Scan for the cell matching the given text and deliver its [X, Y] coordinate at center. 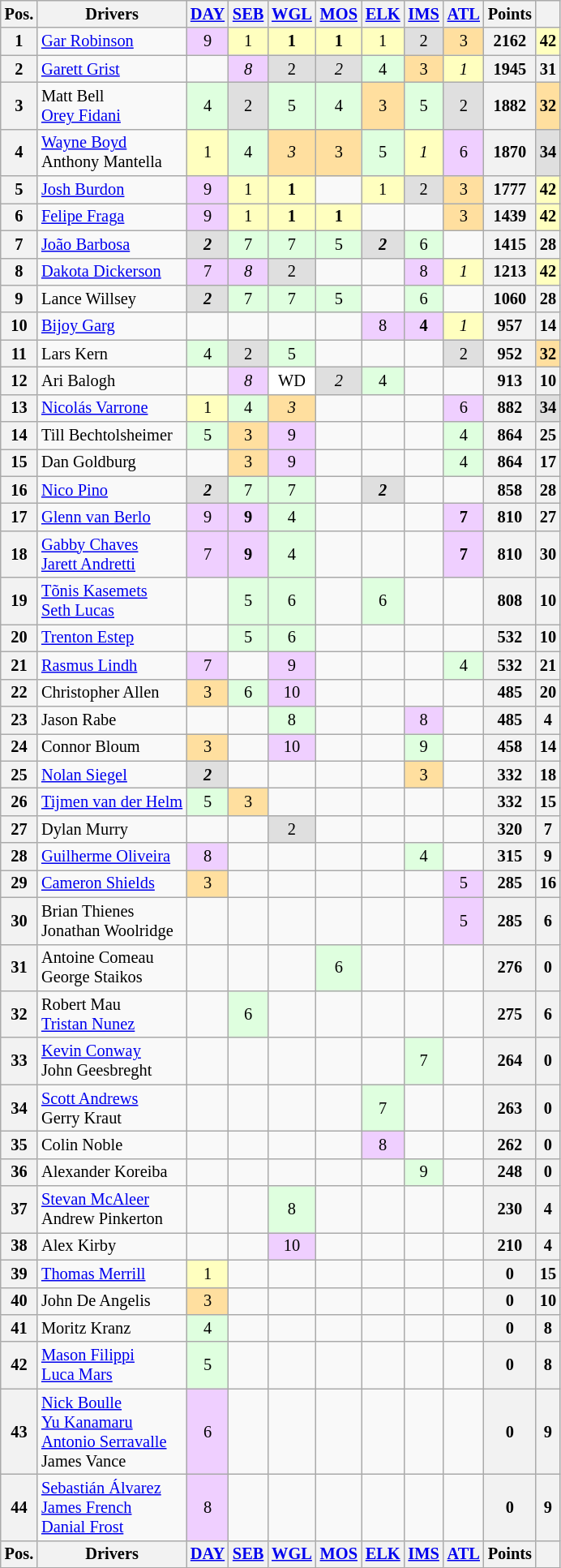
Brian Thienes Jonathan Woolridge [112, 921]
Alexander Koreiba [112, 1172]
Guilherme Oliveira [112, 857]
Robert Mau Tristan Nunez [112, 1014]
36 [19, 1172]
Matt Bell Orey Fidani [112, 105]
40 [19, 1301]
Thomas Merrill [112, 1274]
1213 [510, 272]
458 [510, 747]
Colin Noble [112, 1145]
Alex Kirby [112, 1246]
11 [19, 354]
Bijoy Garg [112, 326]
Lance Willsey [112, 299]
Moritz Kranz [112, 1328]
952 [510, 354]
858 [510, 490]
264 [510, 1061]
Dakota Dickerson [112, 272]
37 [19, 1209]
Stevan McAleer Andrew Pinkerton [112, 1209]
38 [19, 1246]
29 [19, 883]
Cameron Shields [112, 883]
1060 [510, 299]
882 [510, 408]
248 [510, 1172]
19 [19, 601]
39 [19, 1274]
Dylan Murry [112, 829]
13 [19, 408]
Christopher Allen [112, 693]
John De Angelis [112, 1301]
44 [19, 1507]
808 [510, 601]
Wayne Boyd Anthony Mantella [112, 153]
23 [19, 720]
Josh Burdon [112, 190]
262 [510, 1145]
913 [510, 380]
41 [19, 1328]
Gar Robinson [112, 41]
Sebastián Álvarez James French Danial Frost [112, 1507]
Tõnis Kasemets Seth Lucas [112, 601]
Connor Bloum [112, 747]
1439 [510, 217]
230 [510, 1209]
22 [19, 693]
Nolan Siegel [112, 775]
Scott Andrews Gerry Kraut [112, 1108]
26 [19, 801]
1777 [510, 190]
Glenn van Berlo [112, 517]
Rasmus Lindh [112, 665]
Gabby Chaves Jarett Andretti [112, 554]
263 [510, 1108]
2162 [510, 41]
1870 [510, 153]
Trenton Estep [112, 638]
1882 [510, 105]
957 [510, 326]
Mason Filippi Luca Mars [112, 1365]
João Barbosa [112, 244]
43 [19, 1432]
Garett Grist [112, 69]
Dan Goldburg [112, 462]
33 [19, 1061]
Nico Pino [112, 490]
Felipe Fraga [112, 217]
12 [19, 380]
1415 [510, 244]
320 [510, 829]
Lars Kern [112, 354]
1945 [510, 69]
276 [510, 968]
Nick Boulle Yu Kanamaru Antonio Serravalle James Vance [112, 1432]
Tijmen van der Helm [112, 801]
Till Bechtolsheimer [112, 436]
Kevin Conway John Geesbreght [112, 1061]
315 [510, 857]
35 [19, 1145]
24 [19, 747]
Ari Balogh [112, 380]
Jason Rabe [112, 720]
Antoine Comeau George Staikos [112, 968]
WD [292, 380]
275 [510, 1014]
Nicolás Varrone [112, 408]
210 [510, 1246]
